Search for the cell housing the specified text and yield its [X, Y] center coordinate. 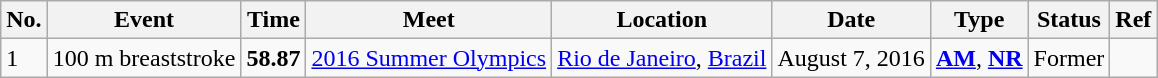
Date [851, 20]
58.87 [274, 58]
100 m breaststroke [144, 58]
Meet [429, 20]
Former [1069, 58]
2016 Summer Olympics [429, 58]
Status [1069, 20]
No. [24, 20]
AM, NR [979, 58]
Type [979, 20]
Time [274, 20]
Location [662, 20]
Ref [1134, 20]
August 7, 2016 [851, 58]
1 [24, 58]
Event [144, 20]
Rio de Janeiro, Brazil [662, 58]
